Locate the cell with the specified text and output its (x, y) center coordinate. 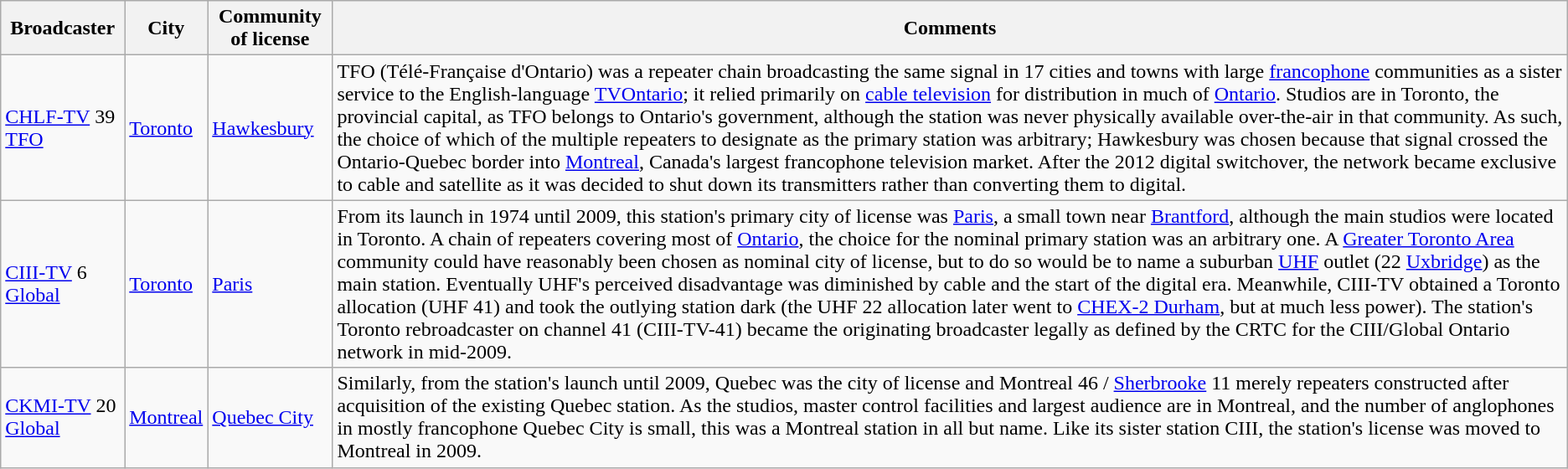
CHLF-TV 39 TFO (63, 127)
Quebec City (270, 417)
Paris (270, 284)
CKMI-TV 20 Global (63, 417)
City (166, 28)
CIII-TV 6 Global (63, 284)
Comments (950, 28)
Community of license (270, 28)
Montreal (166, 417)
Broadcaster (63, 28)
Hawkesbury (270, 127)
